Identify which cell holds the provided text, then report its (x, y) central coordinate. 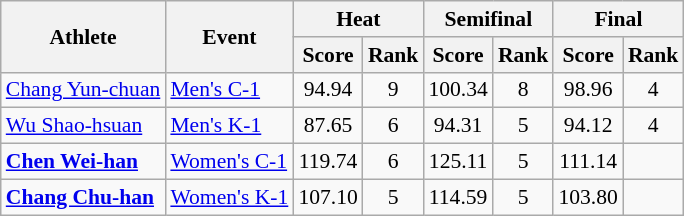
87.65 (328, 126)
111.14 (588, 162)
Chang Chu-han (84, 197)
119.74 (328, 162)
94.94 (328, 90)
Athlete (84, 36)
8 (524, 90)
9 (394, 90)
Wu Shao-hsuan (84, 126)
Event (229, 36)
Heat (358, 19)
Women's C-1 (229, 162)
94.31 (458, 126)
125.11 (458, 162)
Men's K-1 (229, 126)
100.34 (458, 90)
Men's C-1 (229, 90)
Final (618, 19)
103.80 (588, 197)
Semifinal (488, 19)
Women's K-1 (229, 197)
Chang Yun-chuan (84, 90)
107.10 (328, 197)
Chen Wei-han (84, 162)
98.96 (588, 90)
114.59 (458, 197)
94.12 (588, 126)
